Provide the [X, Y] coordinate of the cell's center where the given text is located.  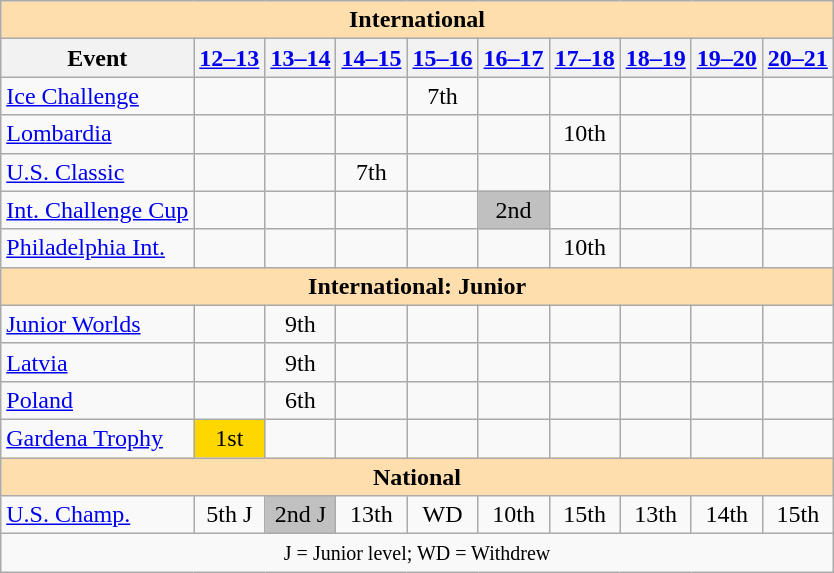
19–20 [726, 58]
Event [98, 58]
17–18 [584, 58]
Poland [98, 400]
20–21 [798, 58]
12–13 [230, 58]
International: Junior [418, 286]
18–19 [656, 58]
Latvia [98, 362]
Int. Challenge Cup [98, 210]
U.S. Champ. [98, 515]
1st [230, 438]
J = Junior level; WD = Withdrew [418, 553]
2nd J [300, 515]
6th [300, 400]
National [418, 477]
16–17 [514, 58]
15–16 [442, 58]
International [418, 20]
Junior Worlds [98, 324]
14th [726, 515]
Lombardia [98, 134]
14–15 [372, 58]
WD [442, 515]
Ice Challenge [98, 96]
Gardena Trophy [98, 438]
U.S. Classic [98, 172]
2nd [514, 210]
Philadelphia Int. [98, 248]
13–14 [300, 58]
5th J [230, 515]
